Detect which cell encompasses the target text, then output its (x, y) center coordinate. 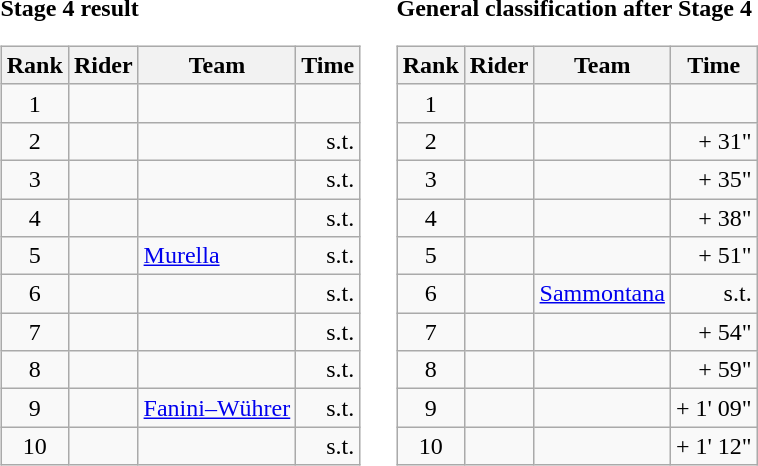
+ 1' 09" (714, 408)
Murella (217, 256)
+ 1' 12" (714, 446)
+ 51" (714, 256)
Sammontana (602, 294)
Fanini–Wührer (217, 408)
+ 38" (714, 217)
+ 54" (714, 332)
+ 59" (714, 370)
+ 31" (714, 141)
+ 35" (714, 179)
